Pinpoint the cell where the given text exists, returning its [X, Y] midpoint coordinate. 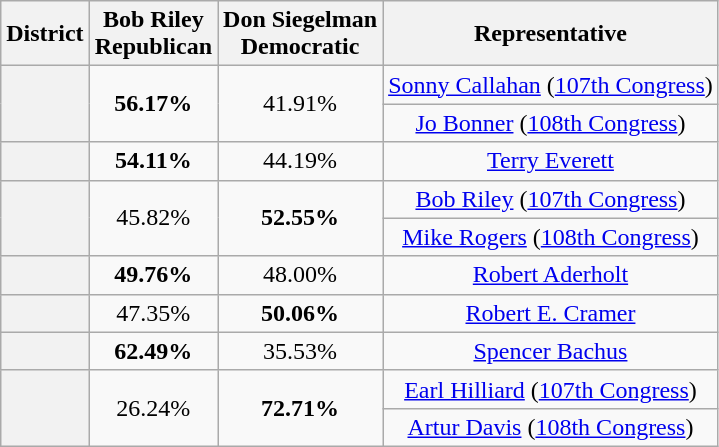
Don SiegelmanDemocratic [300, 34]
Bob Riley (107th Congress) [551, 199]
54.11% [153, 161]
Bob RileyRepublican [153, 34]
District [45, 34]
49.76% [153, 275]
Mike Rogers (108th Congress) [551, 237]
Spencer Bachus [551, 351]
Earl Hilliard (107th Congress) [551, 389]
Sonny Callahan (107th Congress) [551, 85]
Representative [551, 34]
Robert Aderholt [551, 275]
Jo Bonner (108th Congress) [551, 123]
56.17% [153, 104]
35.53% [300, 351]
26.24% [153, 408]
Terry Everett [551, 161]
Artur Davis (108th Congress) [551, 427]
62.49% [153, 351]
48.00% [300, 275]
45.82% [153, 218]
52.55% [300, 218]
Robert E. Cramer [551, 313]
47.35% [153, 313]
72.71% [300, 408]
41.91% [300, 104]
50.06% [300, 313]
44.19% [300, 161]
